For the text-containing cell, return its midpoint in (x, y) coordinate format. 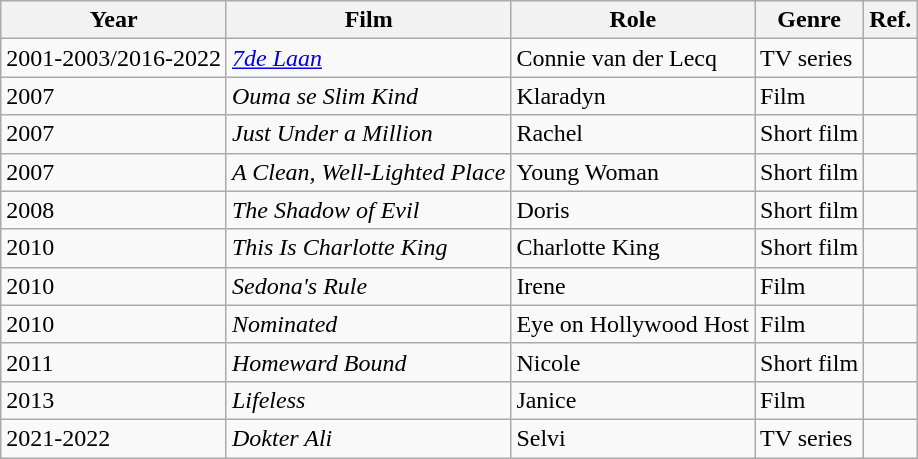
Lifeless (368, 400)
Dokter Ali (368, 438)
Genre (810, 20)
Ref. (890, 20)
Doris (633, 210)
Connie van der Lecq (633, 58)
Rachel (633, 134)
Charlotte King (633, 248)
Homeward Bound (368, 362)
Irene (633, 286)
Janice (633, 400)
2011 (114, 362)
2008 (114, 210)
Selvi (633, 438)
2013 (114, 400)
Sedona's Rule (368, 286)
2021-2022 (114, 438)
The Shadow of Evil (368, 210)
A Clean, Well-Lighted Place (368, 172)
2001-2003/2016-2022 (114, 58)
7de Laan (368, 58)
Young Woman (633, 172)
Year (114, 20)
Nominated (368, 324)
Nicole (633, 362)
Eye on Hollywood Host (633, 324)
This Is Charlotte King (368, 248)
Role (633, 20)
Klaradyn (633, 96)
Just Under a Million (368, 134)
Ouma se Slim Kind (368, 96)
